Extract the (x, y) coordinate from the center of the cell holding the provided text.  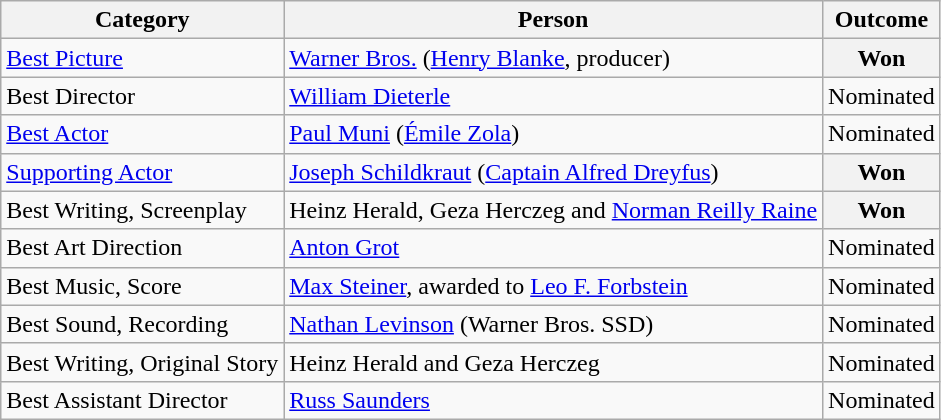
Heinz Herald, Geza Herczeg and Norman Reilly Raine (554, 210)
Best Director (142, 96)
Joseph Schildkraut (Captain Alfred Dreyfus) (554, 172)
Heinz Herald and Geza Herczeg (554, 362)
Person (554, 20)
Outcome (882, 20)
Paul Muni (Émile Zola) (554, 134)
Best Writing, Original Story (142, 362)
William Dieterle (554, 96)
Best Writing, Screenplay (142, 210)
Supporting Actor (142, 172)
Max Steiner, awarded to Leo F. Forbstein (554, 286)
Russ Saunders (554, 400)
Best Sound, Recording (142, 324)
Category (142, 20)
Best Actor (142, 134)
Best Music, Score (142, 286)
Best Assistant Director (142, 400)
Best Art Direction (142, 248)
Warner Bros. (Henry Blanke, producer) (554, 58)
Anton Grot (554, 248)
Nathan Levinson (Warner Bros. SSD) (554, 324)
Best Picture (142, 58)
